Capture the cell that displays the provided text and extract its (x, y) central coordinate. 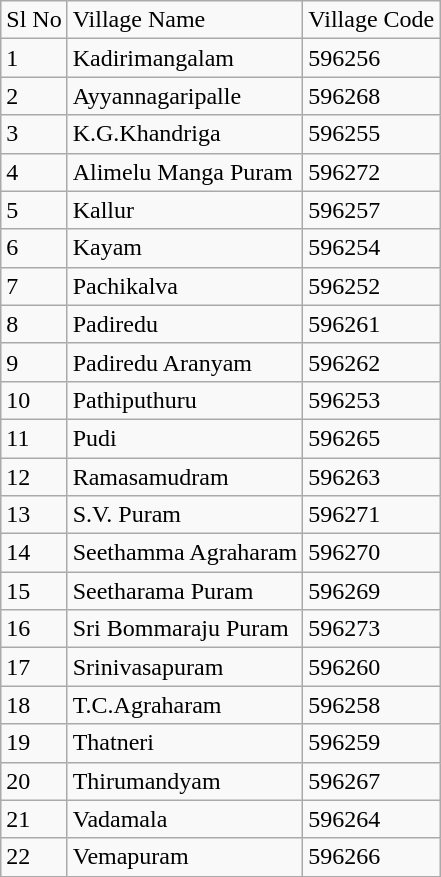
Kallur (185, 210)
Thirumandyam (185, 781)
K.G.Khandriga (185, 134)
12 (34, 477)
Kadirimangalam (185, 58)
596264 (372, 819)
596254 (372, 248)
Ramasamudram (185, 477)
596252 (372, 286)
21 (34, 819)
596266 (372, 857)
22 (34, 857)
19 (34, 743)
Padiredu Aranyam (185, 362)
596253 (372, 400)
596261 (372, 324)
18 (34, 705)
596259 (372, 743)
Seetharama Puram (185, 591)
596273 (372, 629)
14 (34, 553)
Kayam (185, 248)
596268 (372, 96)
10 (34, 400)
15 (34, 591)
596271 (372, 515)
1 (34, 58)
Thatneri (185, 743)
596269 (372, 591)
S.V. Puram (185, 515)
T.C.Agraharam (185, 705)
596263 (372, 477)
596255 (372, 134)
Pachikalva (185, 286)
Sl No (34, 20)
13 (34, 515)
Village Code (372, 20)
17 (34, 667)
Padiredu (185, 324)
Sri Bommaraju Puram (185, 629)
Ayyannagaripalle (185, 96)
Alimelu Manga Puram (185, 172)
596272 (372, 172)
Vadamala (185, 819)
596260 (372, 667)
Srinivasapuram (185, 667)
596256 (372, 58)
6 (34, 248)
Pathiputhuru (185, 400)
596257 (372, 210)
596270 (372, 553)
7 (34, 286)
5 (34, 210)
9 (34, 362)
20 (34, 781)
3 (34, 134)
4 (34, 172)
16 (34, 629)
596265 (372, 438)
596258 (372, 705)
596267 (372, 781)
596262 (372, 362)
2 (34, 96)
11 (34, 438)
8 (34, 324)
Vemapuram (185, 857)
Pudi (185, 438)
Village Name (185, 20)
Seethamma Agraharam (185, 553)
